Search for the cell housing the specified text and yield its [x, y] center coordinate. 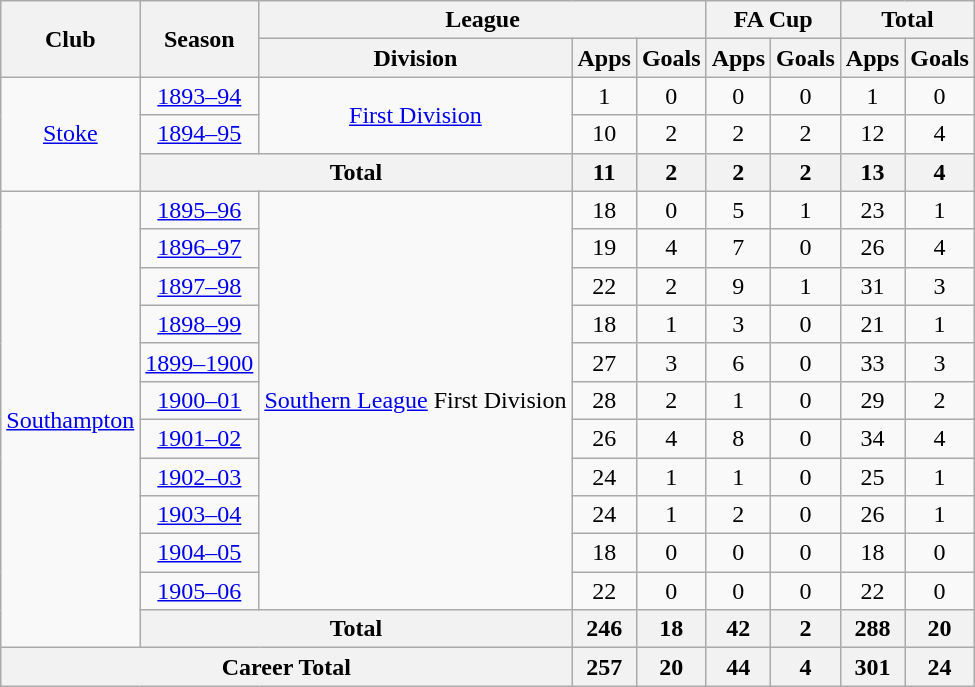
23 [872, 210]
First Division [416, 115]
1894–95 [200, 134]
257 [604, 667]
11 [604, 172]
1899–1900 [200, 362]
288 [872, 629]
7 [738, 248]
25 [872, 477]
19 [604, 248]
1901–02 [200, 438]
28 [604, 400]
Season [200, 39]
Southampton [70, 420]
44 [738, 667]
5 [738, 210]
246 [604, 629]
1896–97 [200, 248]
Club [70, 39]
FA Cup [773, 20]
301 [872, 667]
13 [872, 172]
10 [604, 134]
8 [738, 438]
27 [604, 362]
1905–06 [200, 591]
Career Total [286, 667]
42 [738, 629]
1898–99 [200, 324]
21 [872, 324]
1897–98 [200, 286]
1903–04 [200, 515]
Stoke [70, 134]
1902–03 [200, 477]
1900–01 [200, 400]
6 [738, 362]
31 [872, 286]
34 [872, 438]
1895–96 [200, 210]
33 [872, 362]
Southern League First Division [416, 400]
League [482, 20]
Division [416, 58]
1904–05 [200, 553]
1893–94 [200, 96]
29 [872, 400]
9 [738, 286]
12 [872, 134]
